Identify which cell holds the provided text, then report its (X, Y) central coordinate. 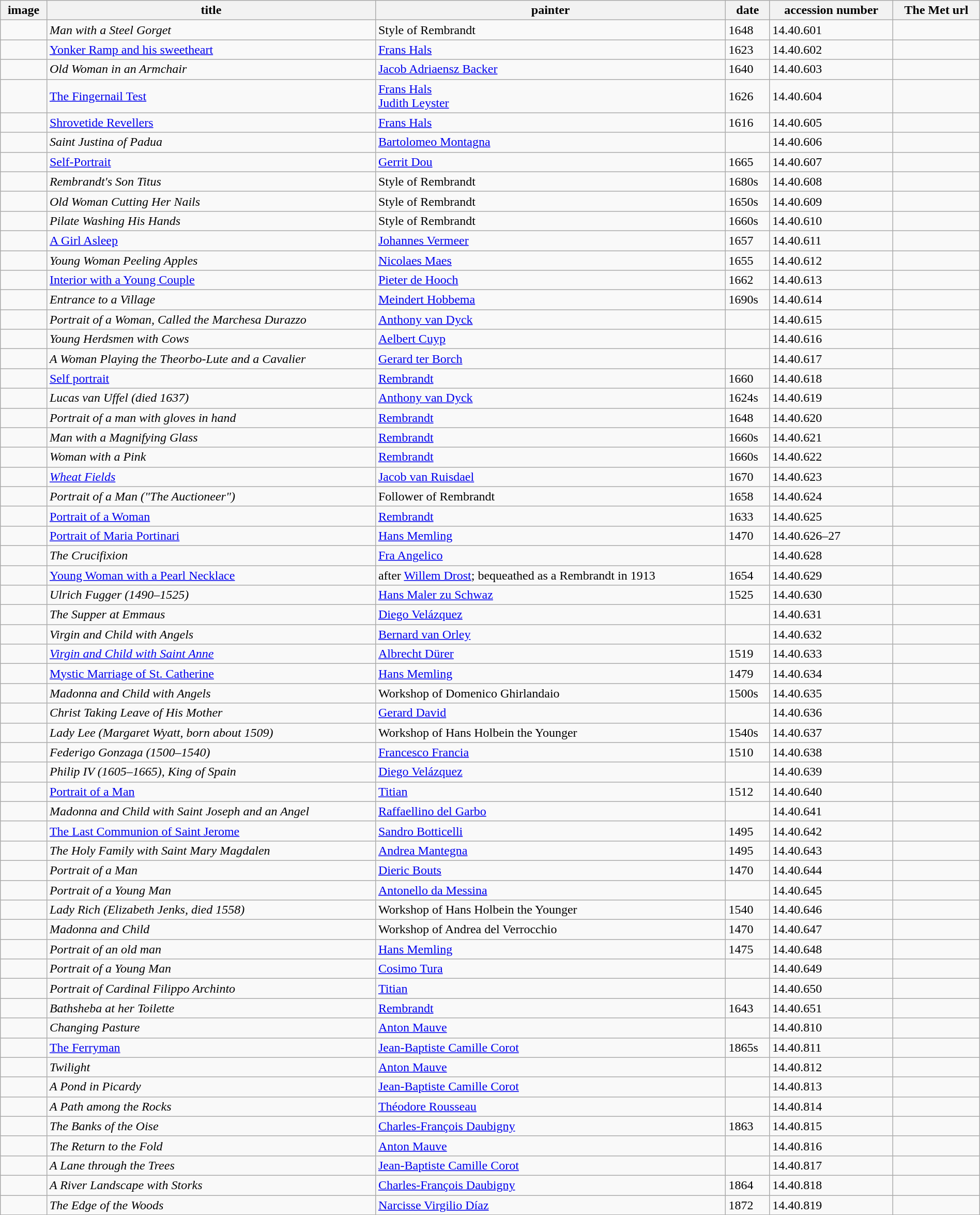
Shrovetide Revellers (211, 123)
14.40.629 (831, 575)
Madonna and Child (211, 930)
14.40.620 (831, 418)
Bathsheba at her Toilette (211, 1008)
14.40.608 (831, 181)
14.40.634 (831, 674)
Christ Taking Leave of His Mother (211, 713)
1655 (747, 260)
14.40.641 (831, 811)
14.40.622 (831, 457)
Lady Lee (Margaret Wyatt, born about 1509) (211, 733)
14.40.624 (831, 496)
14.40.610 (831, 221)
Frans HalsJudith Leyster (550, 96)
Ulrich Fugger (1490–1525) (211, 595)
14.40.601 (831, 30)
14.40.643 (831, 850)
Andrea Mantegna (550, 850)
Virgin and Child with Angels (211, 634)
Portrait of a Woman, Called the Marchesa Durazzo (211, 320)
1864 (747, 1185)
14.40.639 (831, 772)
Francesco Francia (550, 752)
A Woman Playing the Theorbo-Lute and a Cavalier (211, 359)
Jacob Adriaensz Backer (550, 69)
Gerrit Dou (550, 162)
accession number (831, 10)
Self portrait (211, 378)
1658 (747, 496)
Aelbert Cuyp (550, 339)
14.40.815 (831, 1126)
14.40.604 (831, 96)
14.40.609 (831, 201)
A Pond in Picardy (211, 1087)
Saint Justina of Padua (211, 142)
The Met url (937, 10)
Entrance to a Village (211, 300)
14.40.614 (831, 300)
1690s (747, 300)
14.40.638 (831, 752)
Meindert Hobbema (550, 300)
14.40.637 (831, 733)
1865s (747, 1047)
The Banks of the Oise (211, 1126)
Dieric Bouts (550, 870)
Portrait of Maria Portinari (211, 536)
Man with a Steel Gorget (211, 30)
Lucas van Uffel (died 1637) (211, 398)
Albrecht Dürer (550, 654)
The Last Communion of Saint Jerome (211, 831)
Portrait of an old man (211, 949)
1872 (747, 1205)
Virgin and Child with Saint Anne (211, 654)
A Lane through the Trees (211, 1165)
14.40.650 (831, 989)
14.40.646 (831, 910)
Sandro Botticelli (550, 831)
14.40.621 (831, 437)
The Edge of the Woods (211, 1205)
Young Herdsmen with Cows (211, 339)
after Willem Drost; bequeathed as a Rembrandt in 1913 (550, 575)
14.40.633 (831, 654)
Wheat Fields (211, 477)
14.40.613 (831, 280)
1540 (747, 910)
1510 (747, 752)
14.40.630 (831, 595)
14.40.810 (831, 1028)
1540s (747, 733)
Rembrandt's Son Titus (211, 181)
1657 (747, 240)
Young Woman Peeling Apples (211, 260)
The Return to the Fold (211, 1146)
A Girl Asleep (211, 240)
14.40.818 (831, 1185)
The Ferryman (211, 1047)
1680s (747, 181)
14.40.615 (831, 320)
1479 (747, 674)
1633 (747, 516)
14.40.811 (831, 1047)
14.40.812 (831, 1067)
14.40.817 (831, 1165)
14.40.607 (831, 162)
Portrait of a Man ("The Auctioneer") (211, 496)
14.40.647 (831, 930)
Pieter de Hooch (550, 280)
Gerard David (550, 713)
The Fingernail Test (211, 96)
1654 (747, 575)
Johannes Vermeer (550, 240)
14.40.602 (831, 50)
Young Woman with a Pearl Necklace (211, 575)
Fra Angelico (550, 555)
14.40.632 (831, 634)
Twilight (211, 1067)
1863 (747, 1126)
14.40.635 (831, 693)
1643 (747, 1008)
date (747, 10)
14.40.612 (831, 260)
1662 (747, 280)
title (211, 10)
14.40.631 (831, 615)
Raffaellino del Garbo (550, 811)
14.40.618 (831, 378)
Théodore Rousseau (550, 1106)
Self-Portrait (211, 162)
1650s (747, 201)
image (24, 10)
Old Woman in an Armchair (211, 69)
14.40.636 (831, 713)
14.40.814 (831, 1106)
14.40.617 (831, 359)
14.40.623 (831, 477)
A River Landscape with Storks (211, 1185)
Mystic Marriage of St. Catherine (211, 674)
1512 (747, 792)
1640 (747, 69)
14.40.651 (831, 1008)
Woman with a Pink (211, 457)
A Path among the Rocks (211, 1106)
14.40.640 (831, 792)
Cosimo Tura (550, 969)
14.40.628 (831, 555)
Pilate Washing His Hands (211, 221)
The Supper at Emmaus (211, 615)
14.40.616 (831, 339)
14.40.644 (831, 870)
1525 (747, 595)
1660 (747, 378)
14.40.611 (831, 240)
Changing Pasture (211, 1028)
14.40.605 (831, 123)
1626 (747, 96)
14.40.645 (831, 890)
1665 (747, 162)
Madonna and Child with Saint Joseph and an Angel (211, 811)
Jacob van Ruisdael (550, 477)
Gerard ter Borch (550, 359)
14.40.625 (831, 516)
14.40.603 (831, 69)
Antonello da Messina (550, 890)
1475 (747, 949)
14.40.606 (831, 142)
1624s (747, 398)
Hans Maler zu Schwaz (550, 595)
14.40.819 (831, 1205)
The Holy Family with Saint Mary Magdalen (211, 850)
1623 (747, 50)
Bartolomeo Montagna (550, 142)
Portrait of a man with gloves in hand (211, 418)
Workshop of Andrea del Verrocchio (550, 930)
Nicolaes Maes (550, 260)
Narcisse Virgilio Díaz (550, 1205)
14.40.816 (831, 1146)
Portrait of a Woman (211, 516)
Bernard van Orley (550, 634)
Philip IV (1605–1665), King of Spain (211, 772)
Federigo Gonzaga (1500–1540) (211, 752)
1670 (747, 477)
Yonker Ramp and his sweetheart (211, 50)
Interior with a Young Couple (211, 280)
The Crucifixion (211, 555)
14.40.626–27 (831, 536)
painter (550, 10)
14.40.619 (831, 398)
1500s (747, 693)
Portrait of Cardinal Filippo Archinto (211, 989)
Old Woman Cutting Her Nails (211, 201)
1519 (747, 654)
Workshop of Domenico Ghirlandaio (550, 693)
Madonna and Child with Angels (211, 693)
Man with a Magnifying Glass (211, 437)
14.40.649 (831, 969)
14.40.648 (831, 949)
Lady Rich (Elizabeth Jenks, died 1558) (211, 910)
14.40.813 (831, 1087)
14.40.642 (831, 831)
1616 (747, 123)
Follower of Rembrandt (550, 496)
